Scan for the cell matching the given text and deliver its [x, y] coordinate at center. 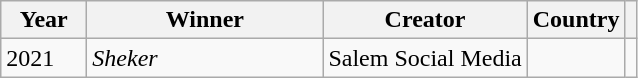
Sheker [205, 58]
Year [44, 20]
Country [576, 20]
Winner [205, 20]
Creator [425, 20]
Salem Social Media [425, 58]
2021 [44, 58]
